Output the (x, y) coordinate of the center of the cell containing the given text.  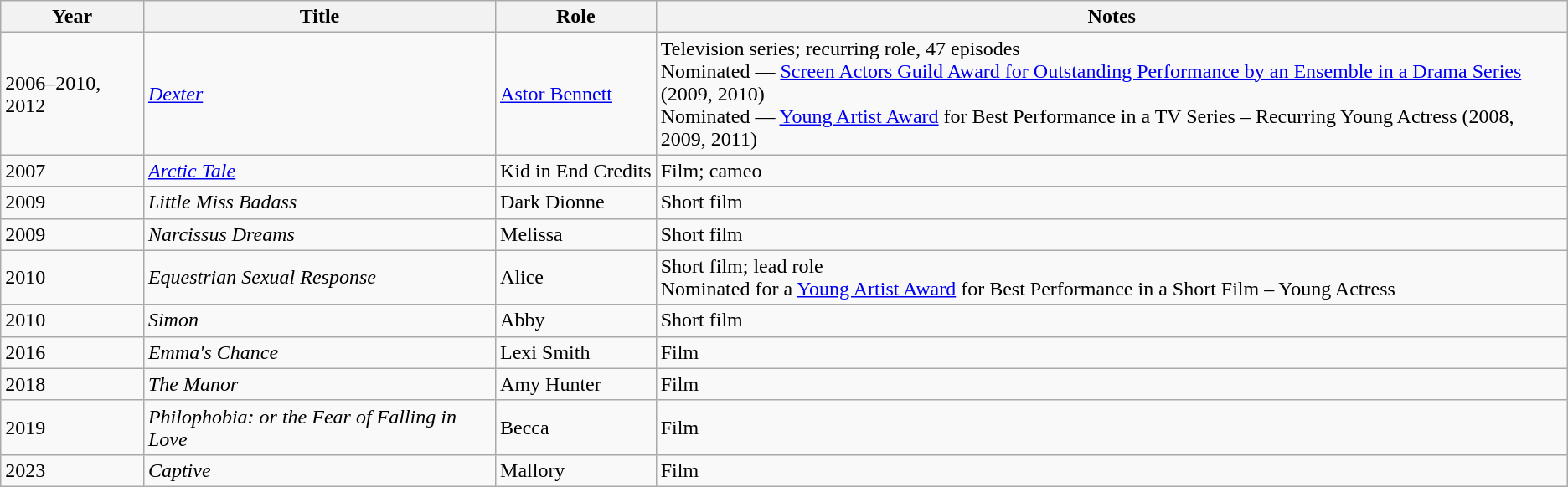
Film; cameo (1112, 171)
Melissa (576, 234)
Notes (1112, 17)
Kid in End Credits (576, 171)
Title (319, 17)
Lexi Smith (576, 352)
Alice (576, 278)
Little Miss Badass (319, 202)
Role (576, 17)
Dark Dionne (576, 202)
2018 (72, 384)
Philophobia: or the Fear of Falling in Love (319, 427)
Narcissus Dreams (319, 234)
Arctic Tale (319, 171)
2019 (72, 427)
2007 (72, 171)
Amy Hunter (576, 384)
2006–2010, 2012 (72, 94)
Short film; lead roleNominated for a Young Artist Award for Best Performance in a Short Film – Young Actress (1112, 278)
Mallory (576, 470)
2023 (72, 470)
The Manor (319, 384)
2016 (72, 352)
Simon (319, 320)
Becca (576, 427)
Dexter (319, 94)
Astor Bennett (576, 94)
Abby (576, 320)
Equestrian Sexual Response (319, 278)
Emma's Chance (319, 352)
Year (72, 17)
Captive (319, 470)
